Extract the (x, y) coordinate from the center of the cell holding the provided text.  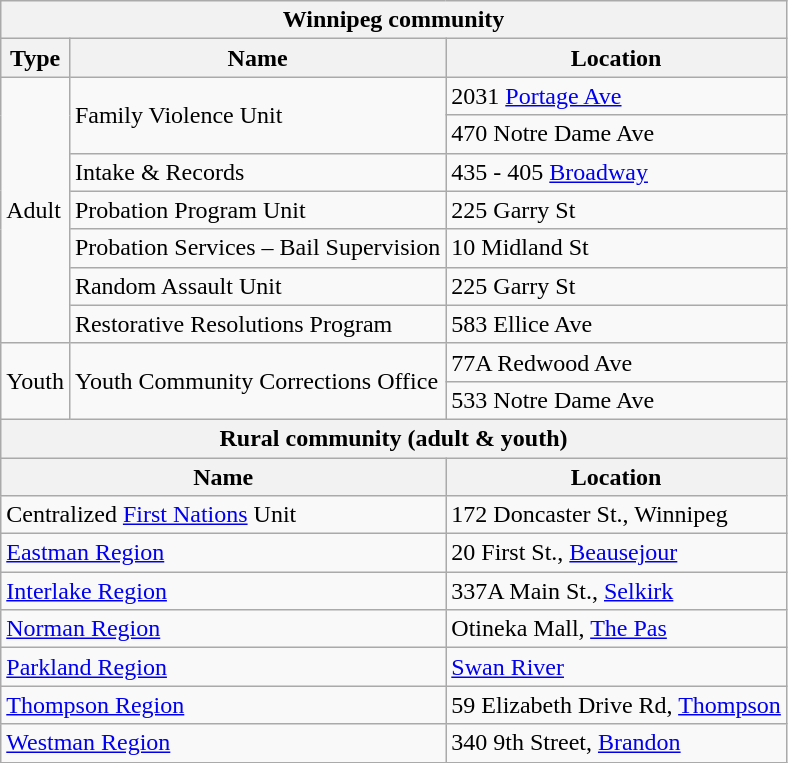
Probation Services – Bail Supervision (257, 248)
Winnipeg community (394, 20)
Thompson Region (224, 705)
172 Doncaster St., Winnipeg (616, 515)
Adult (36, 210)
435 - 405 Broadway (616, 172)
Youth (36, 381)
Rural community (adult & youth) (394, 438)
470 Notre Dame Ave (616, 134)
Probation Program Unit (257, 210)
Otineka Mall, The Pas (616, 629)
Random Assault Unit (257, 286)
59 Elizabeth Drive Rd, Thompson (616, 705)
Family Violence Unit (257, 115)
20 First St., Beausejour (616, 553)
340 9th Street, Brandon (616, 743)
Interlake Region (224, 591)
2031 Portage Ave (616, 96)
Westman Region (224, 743)
10 Midland St (616, 248)
Swan River (616, 667)
Norman Region (224, 629)
533 Notre Dame Ave (616, 400)
Eastman Region (224, 553)
Type (36, 58)
583 Ellice Ave (616, 324)
Centralized First Nations Unit (224, 515)
Parkland Region (224, 667)
Intake & Records (257, 172)
77A Redwood Ave (616, 362)
337A Main St., Selkirk (616, 591)
Youth Community Corrections Office (257, 381)
Restorative Resolutions Program (257, 324)
